Identify which cell holds the provided text, then report its (X, Y) central coordinate. 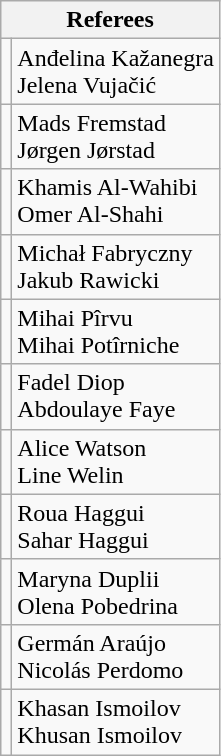
Anđelina KažanegraJelena Vujačić (116, 72)
Alice WatsonLine Welin (116, 462)
Khasan IsmoilovKhusan Ismoilov (116, 722)
Referees (110, 20)
Roua HagguiSahar Haggui (116, 526)
Michał FabrycznyJakub Rawicki (116, 266)
Maryna DupliiOlena Pobedrina (116, 592)
Fadel DiopAbdoulaye Faye (116, 396)
Khamis Al-WahibiOmer Al-Shahi (116, 202)
Germán AraújoNicolás Perdomo (116, 656)
Mads FremstadJørgen Jørstad (116, 136)
Mihai PîrvuMihai Potîrniche (116, 332)
